Provide the [x, y] coordinate of the cell's center where the given text is located.  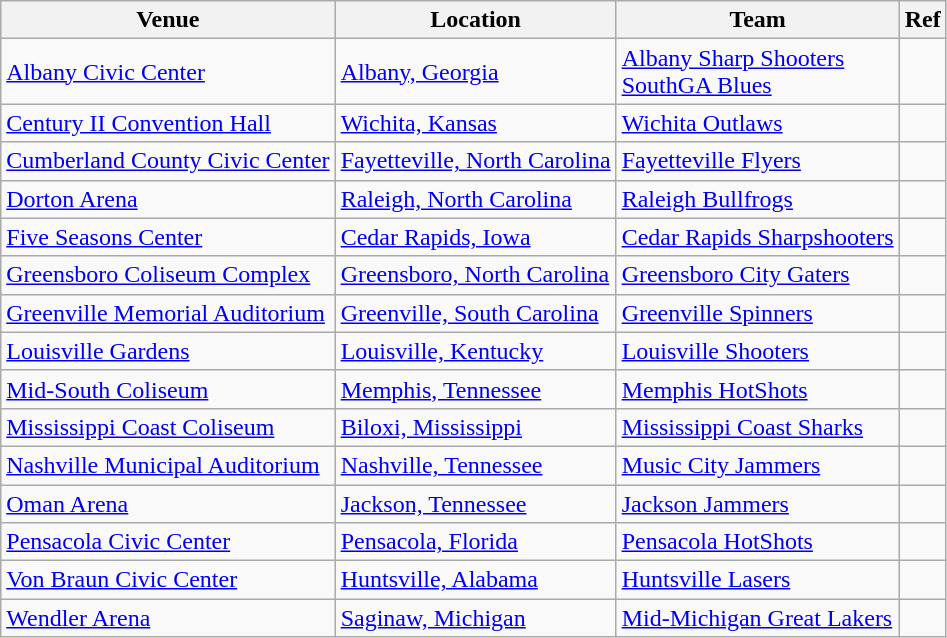
Dorton Arena [168, 199]
Biloxi, Mississippi [476, 427]
Nashville, Tennessee [476, 465]
Raleigh Bullfrogs [758, 199]
Greensboro, North Carolina [476, 275]
Location [476, 20]
Jackson Jammers [758, 503]
Wichita, Kansas [476, 123]
Wichita Outlaws [758, 123]
Music City Jammers [758, 465]
Mid-South Coliseum [168, 389]
Saginaw, Michigan [476, 618]
Cumberland County Civic Center [168, 161]
Von Braun Civic Center [168, 580]
Greensboro City Gaters [758, 275]
Cedar Rapids, Iowa [476, 237]
Nashville Municipal Auditorium [168, 465]
Jackson, Tennessee [476, 503]
Mississippi Coast Coliseum [168, 427]
Pensacola HotShots [758, 542]
Fayetteville, North Carolina [476, 161]
Huntsville, Alabama [476, 580]
Mississippi Coast Sharks [758, 427]
Albany Sharp Shooters SouthGA Blues [758, 72]
Greenville, South Carolina [476, 313]
Raleigh, North Carolina [476, 199]
Century II Convention Hall [168, 123]
Ref [922, 20]
Albany Civic Center [168, 72]
Oman Arena [168, 503]
Mid-Michigan Great Lakers [758, 618]
Memphis HotShots [758, 389]
Pensacola, Florida [476, 542]
Greenville Spinners [758, 313]
Cedar Rapids Sharpshooters [758, 237]
Albany, Georgia [476, 72]
Fayetteville Flyers [758, 161]
Wendler Arena [168, 618]
Louisville Gardens [168, 351]
Louisville Shooters [758, 351]
Louisville, Kentucky [476, 351]
Team [758, 20]
Greensboro Coliseum Complex [168, 275]
Memphis, Tennessee [476, 389]
Huntsville Lasers [758, 580]
Greenville Memorial Auditorium [168, 313]
Pensacola Civic Center [168, 542]
Venue [168, 20]
Five Seasons Center [168, 237]
